Locate the cell with the specified text and output its (X, Y) center coordinate. 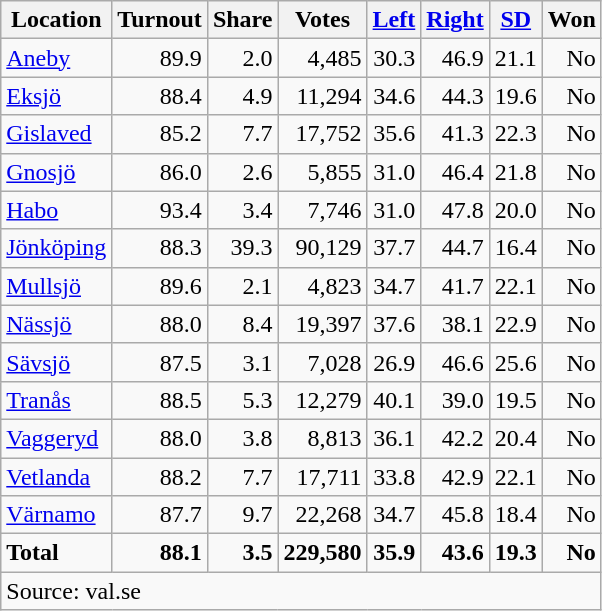
38.1 (455, 324)
88.4 (160, 96)
3.4 (242, 210)
Gnosjö (56, 172)
37.6 (394, 324)
12,279 (322, 400)
5.3 (242, 400)
5,855 (322, 172)
19.6 (516, 96)
Eksjö (56, 96)
39.3 (242, 248)
2.6 (242, 172)
46.9 (455, 58)
Share (242, 20)
42.9 (455, 477)
Vetlanda (56, 477)
Sävsjö (56, 362)
4,485 (322, 58)
Tranås (56, 400)
37.7 (394, 248)
44.7 (455, 248)
46.4 (455, 172)
22,268 (322, 515)
Jönköping (56, 248)
Gislaved (56, 134)
43.6 (455, 553)
35.9 (394, 553)
Won (572, 20)
87.7 (160, 515)
Mullsjö (56, 286)
30.3 (394, 58)
Turnout (160, 20)
46.6 (455, 362)
11,294 (322, 96)
22.9 (516, 324)
21.8 (516, 172)
20.4 (516, 438)
88.1 (160, 553)
34.6 (394, 96)
88.3 (160, 248)
Habo (56, 210)
4.9 (242, 96)
41.7 (455, 286)
Left (394, 20)
4,823 (322, 286)
Total (56, 553)
20.0 (516, 210)
3.1 (242, 362)
22.3 (516, 134)
17,711 (322, 477)
36.1 (394, 438)
Source: val.se (302, 591)
Nässjö (56, 324)
2.0 (242, 58)
19,397 (322, 324)
Votes (322, 20)
9.7 (242, 515)
41.3 (455, 134)
229,580 (322, 553)
3.8 (242, 438)
19.3 (516, 553)
Vaggeryd (56, 438)
88.5 (160, 400)
3.5 (242, 553)
16.4 (516, 248)
85.2 (160, 134)
2.1 (242, 286)
19.5 (516, 400)
45.8 (455, 515)
Location (56, 20)
18.4 (516, 515)
26.9 (394, 362)
17,752 (322, 134)
44.3 (455, 96)
90,129 (322, 248)
42.2 (455, 438)
88.2 (160, 477)
Aneby (56, 58)
89.9 (160, 58)
93.4 (160, 210)
87.5 (160, 362)
86.0 (160, 172)
Right (455, 20)
25.6 (516, 362)
89.6 (160, 286)
40.1 (394, 400)
35.6 (394, 134)
8.4 (242, 324)
SD (516, 20)
Värnamo (56, 515)
47.8 (455, 210)
33.8 (394, 477)
7,746 (322, 210)
21.1 (516, 58)
39.0 (455, 400)
7,028 (322, 362)
8,813 (322, 438)
